For the text-containing cell, return its midpoint in (x, y) coordinate format. 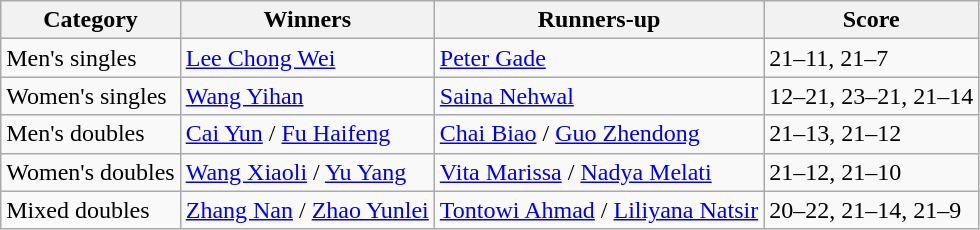
Winners (307, 20)
Wang Xiaoli / Yu Yang (307, 172)
Chai Biao / Guo Zhendong (598, 134)
20–22, 21–14, 21–9 (872, 210)
Women's singles (90, 96)
Men's singles (90, 58)
Runners-up (598, 20)
Score (872, 20)
Men's doubles (90, 134)
12–21, 23–21, 21–14 (872, 96)
Women's doubles (90, 172)
Lee Chong Wei (307, 58)
Peter Gade (598, 58)
Cai Yun / Fu Haifeng (307, 134)
Mixed doubles (90, 210)
Vita Marissa / Nadya Melati (598, 172)
Category (90, 20)
21–11, 21–7 (872, 58)
Tontowi Ahmad / Liliyana Natsir (598, 210)
Zhang Nan / Zhao Yunlei (307, 210)
21–13, 21–12 (872, 134)
21–12, 21–10 (872, 172)
Wang Yihan (307, 96)
Saina Nehwal (598, 96)
